Return [X, Y] of the center of cell containing provided text 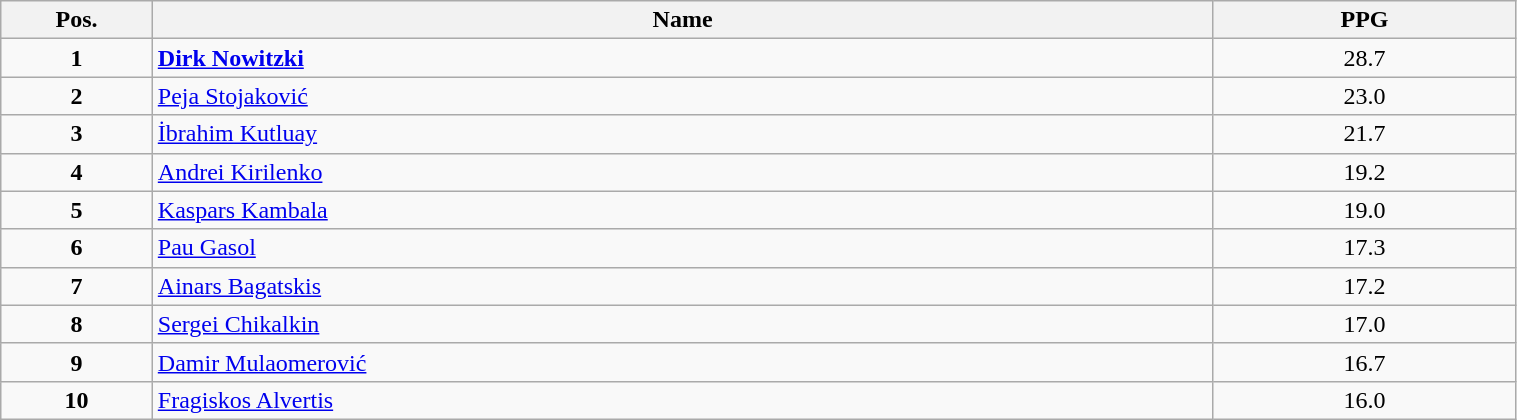
16.0 [1364, 400]
Peja Stojaković [682, 96]
19.2 [1364, 172]
Fragiskos Alvertis [682, 400]
Ainars Bagatskis [682, 286]
23.0 [1364, 96]
Name [682, 20]
17.3 [1364, 248]
17.2 [1364, 286]
Sergei Chikalkin [682, 324]
8 [77, 324]
3 [77, 134]
Pos. [77, 20]
19.0 [1364, 210]
10 [77, 400]
21.7 [1364, 134]
Pau Gasol [682, 248]
PPG [1364, 20]
İbrahim Kutluay [682, 134]
Damir Mulaomerović [682, 362]
28.7 [1364, 58]
4 [77, 172]
Kaspars Kambala [682, 210]
2 [77, 96]
Dirk Nowitzki [682, 58]
5 [77, 210]
6 [77, 248]
1 [77, 58]
17.0 [1364, 324]
16.7 [1364, 362]
7 [77, 286]
9 [77, 362]
Andrei Kirilenko [682, 172]
